From the cell containing the given text, extract its center point as (X, Y) coordinate. 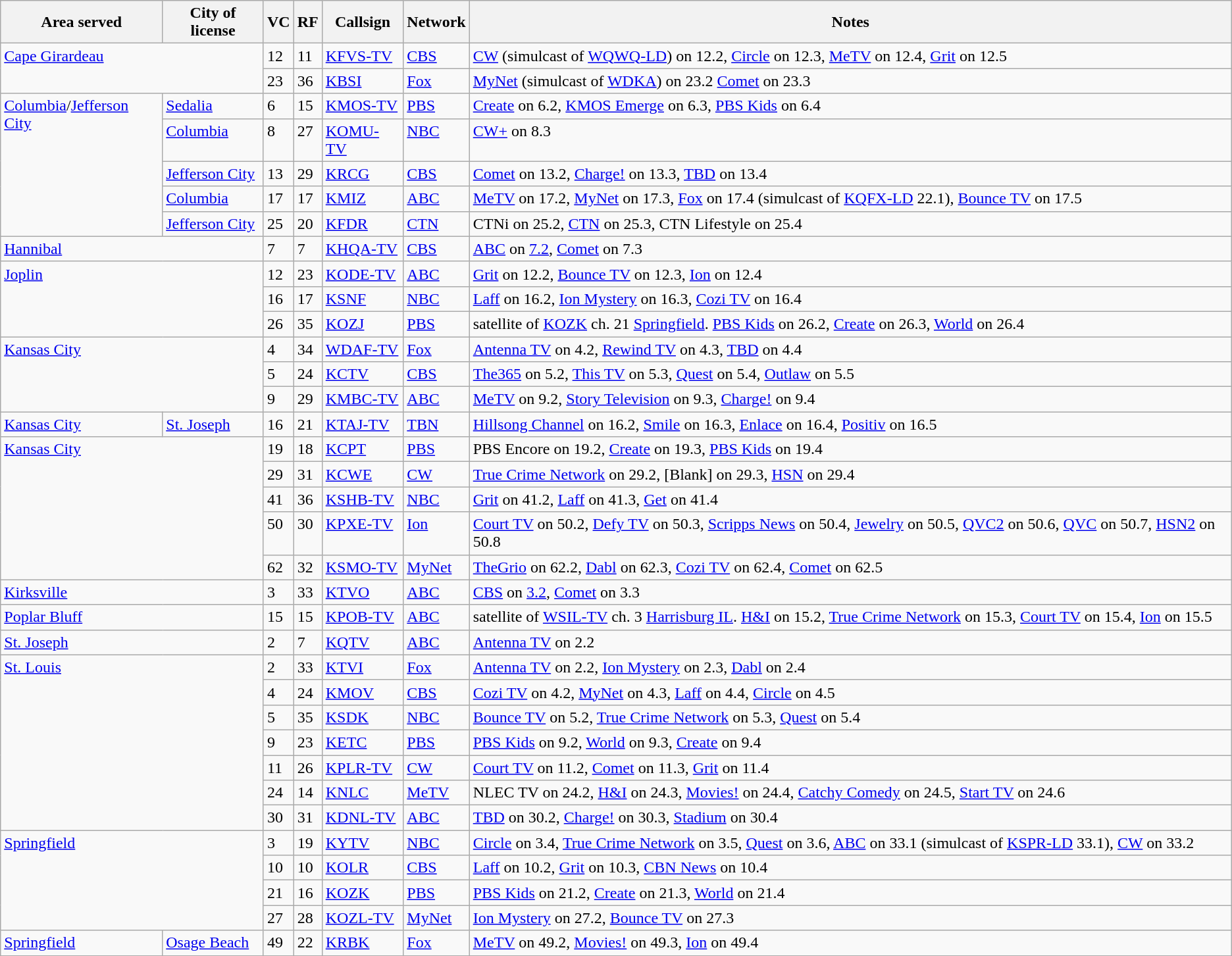
KFDR (363, 224)
CTNi on 25.2, CTN on 25.3, CTN Lifestyle on 25.4 (850, 224)
Grit on 12.2, Bounce TV on 12.3, Ion on 12.4 (850, 274)
KODE-TV (363, 274)
KSMO-TV (363, 567)
MeTV on 49.2, Movies! on 49.3, Ion on 49.4 (850, 943)
St. Louis (132, 742)
Circle on 3.4, True Crime Network on 3.5, Quest on 3.6, ABC on 33.1 (simulcast of KSPR-LD 33.1), CW on 33.2 (850, 843)
Area served (82, 22)
Poplar Bluff (132, 617)
VC (278, 22)
NLEC TV on 24.2, H&I on 24.3, Movies! on 24.4, Catchy Comedy on 24.5, Start TV on 24.6 (850, 793)
TBD on 30.2, Charge! on 30.3, Stadium on 30.4 (850, 818)
TheGrio on 62.2, Dabl on 62.3, Cozi TV on 62.4, Comet on 62.5 (850, 567)
KOZK (363, 893)
CW+ on 8.3 (850, 139)
Osage Beach (213, 943)
KOZJ (363, 324)
satellite of KOZK ch. 21 Springfield. PBS Kids on 26.2, Create on 26.3, World on 26.4 (850, 324)
KPLR-TV (363, 768)
ABC on 7.2, Comet on 7.3 (850, 249)
Cozi TV on 4.2, MyNet on 4.3, Laff on 4.4, Circle on 4.5 (850, 692)
MyNet (simulcast of WDKA) on 23.2 Comet on 23.3 (850, 81)
KRCG (363, 174)
49 (278, 943)
Ion (436, 533)
City of license (213, 22)
KBSI (363, 81)
Columbia/Jefferson City (82, 164)
Notes (850, 22)
18 (308, 449)
Joplin (132, 299)
KHQA-TV (363, 249)
CW (simulcast of WQWQ-LD) on 12.2, Circle on 12.3, MeTV on 12.4, Grit on 12.5 (850, 56)
KYTV (363, 843)
CBS on 3.2, Comet on 3.3 (850, 592)
Hillsong Channel on 16.2, Smile on 16.3, Enlace on 16.4, Positiv on 16.5 (850, 424)
KOZL-TV (363, 918)
Bounce TV on 5.2, True Crime Network on 5.3, Quest on 5.4 (850, 717)
KQTV (363, 642)
Laff on 10.2, Grit on 10.3, CBN News on 10.4 (850, 868)
14 (308, 793)
62 (278, 567)
KRBK (363, 943)
KPXE-TV (363, 533)
KSNF (363, 299)
KFVS-TV (363, 56)
Sedalia (213, 106)
Antenna TV on 4.2, Rewind TV on 4.3, TBD on 4.4 (850, 349)
34 (308, 349)
KMBC-TV (363, 399)
RF (308, 22)
KTVO (363, 592)
Antenna TV on 2.2, Ion Mystery on 2.3, Dabl on 2.4 (850, 667)
KDNL-TV (363, 818)
28 (308, 918)
KCWE (363, 474)
KMIZ (363, 199)
Create on 6.2, KMOS Emerge on 6.3, PBS Kids on 6.4 (850, 106)
MeTV on 9.2, Story Television on 9.3, Charge! on 9.4 (850, 399)
KETC (363, 742)
KOLR (363, 868)
KMOS-TV (363, 106)
Hannibal (132, 249)
Court TV on 11.2, Comet on 11.3, Grit on 11.4 (850, 768)
20 (308, 224)
8 (278, 139)
KCTV (363, 374)
Grit on 41.2, Laff on 41.3, Get on 41.4 (850, 499)
satellite of WSIL-TV ch. 3 Harrisburg IL. H&I on 15.2, True Crime Network on 15.3, Court TV on 15.4, Ion on 15.5 (850, 617)
Network (436, 22)
Antenna TV on 2.2 (850, 642)
KCPT (363, 449)
Comet on 13.2, Charge! on 13.3, TBD on 13.4 (850, 174)
32 (308, 567)
CTN (436, 224)
KOMU-TV (363, 139)
MeTV on 17.2, MyNet on 17.3, Fox on 17.4 (simulcast of KQFX-LD 22.1), Bounce TV on 17.5 (850, 199)
PBS Encore on 19.2, Create on 19.3, PBS Kids on 19.4 (850, 449)
TBN (436, 424)
KTVI (363, 667)
Court TV on 50.2, Defy TV on 50.3, Scripps News on 50.4, Jewelry on 50.5, QVC2 on 50.6, QVC on 50.7, HSN2 on 50.8 (850, 533)
KNLC (363, 793)
True Crime Network on 29.2, [Blank] on 29.3, HSN on 29.4 (850, 474)
The365 on 5.2, This TV on 5.3, Quest on 5.4, Outlaw on 5.5 (850, 374)
25 (278, 224)
22 (308, 943)
Callsign (363, 22)
WDAF-TV (363, 349)
MeTV (436, 793)
50 (278, 533)
KPOB-TV (363, 617)
PBS Kids on 9.2, World on 9.3, Create on 9.4 (850, 742)
PBS Kids on 21.2, Create on 21.3, World on 21.4 (850, 893)
KSHB-TV (363, 499)
KSDK (363, 717)
Kirksville (132, 592)
Laff on 16.2, Ion Mystery on 16.3, Cozi TV on 16.4 (850, 299)
13 (278, 174)
41 (278, 499)
Cape Girardeau (132, 68)
Ion Mystery on 27.2, Bounce TV on 27.3 (850, 918)
6 (278, 106)
KMOV (363, 692)
KTAJ-TV (363, 424)
